Find where the given text appears and provide that cell's center as [X, Y] coordinate. 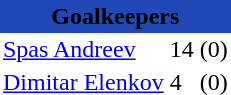
14 [182, 50]
Goalkeepers [116, 16]
(0) [214, 50]
Spas Andreev [84, 50]
